For the text-containing cell, return its midpoint in [X, Y] coordinate format. 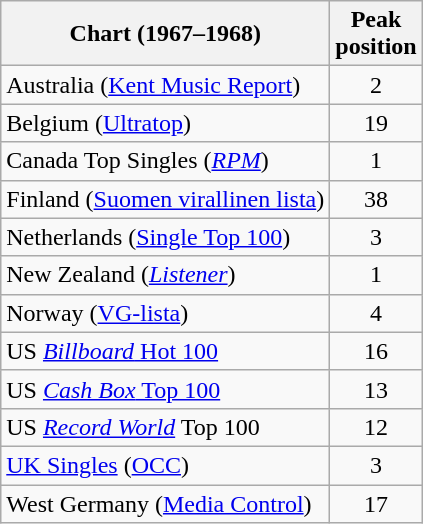
Finland (Suomen virallinen lista) [166, 199]
12 [376, 427]
US Record World Top 100 [166, 427]
US Cash Box Top 100 [166, 389]
Canada Top Singles (RPM) [166, 161]
US Billboard Hot 100 [166, 351]
17 [376, 503]
19 [376, 123]
Belgium (Ultratop) [166, 123]
2 [376, 85]
38 [376, 199]
13 [376, 389]
West Germany (Media Control) [166, 503]
4 [376, 313]
Peakposition [376, 34]
16 [376, 351]
Australia (Kent Music Report) [166, 85]
UK Singles (OCC) [166, 465]
Norway (VG-lista) [166, 313]
Netherlands (Single Top 100) [166, 237]
Chart (1967–1968) [166, 34]
New Zealand (Listener) [166, 275]
